Determine the [x, y] coordinate at the center of the cell enclosing the given text.  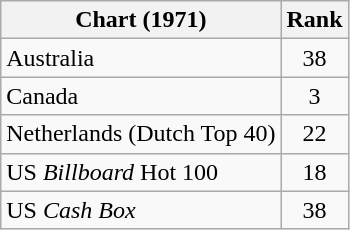
Australia [141, 58]
3 [314, 96]
US Cash Box [141, 210]
22 [314, 134]
US Billboard Hot 100 [141, 172]
Netherlands (Dutch Top 40) [141, 134]
Rank [314, 20]
Canada [141, 96]
18 [314, 172]
Chart (1971) [141, 20]
